Find where the given text appears and provide that cell's center as (x, y) coordinate. 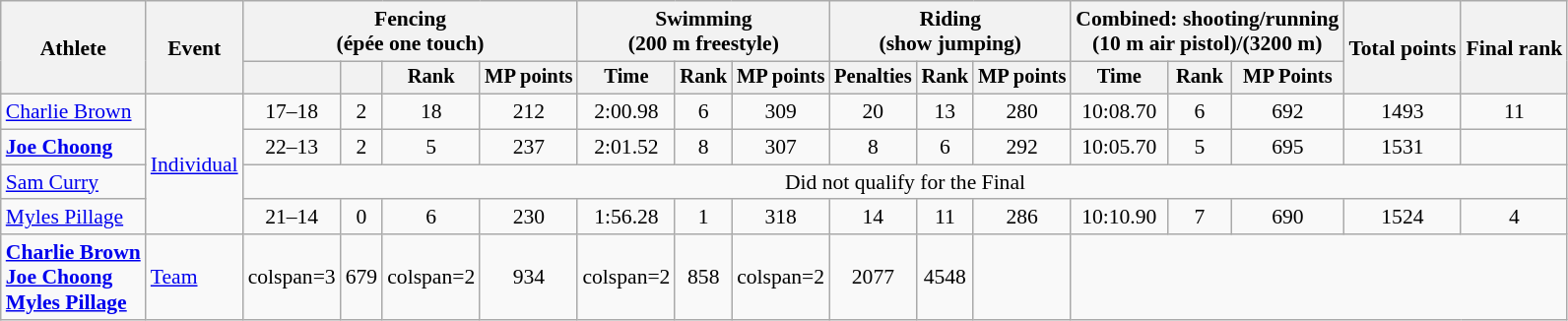
Individual (195, 164)
309 (780, 112)
692 (1288, 112)
4548 (946, 278)
Did not qualify for the Final (906, 182)
1:56.28 (626, 218)
10:05.70 (1119, 148)
0 (362, 218)
2:01.52 (626, 148)
18 (431, 112)
292 (1022, 148)
Penalties (873, 78)
307 (780, 148)
237 (528, 148)
318 (780, 218)
1524 (1403, 218)
colspan=3 (292, 278)
7 (1200, 218)
679 (362, 278)
22–13 (292, 148)
1493 (1403, 112)
Athlete (73, 47)
MP Points (1288, 78)
1 (703, 218)
17–18 (292, 112)
Charlie Brown (73, 112)
695 (1288, 148)
Combined: shooting/running(10 m air pistol)/(3200 m) (1208, 32)
2:00.98 (626, 112)
Joe Choong (73, 148)
230 (528, 218)
21–14 (292, 218)
Total points (1403, 47)
858 (703, 278)
4 (1514, 218)
13 (946, 112)
Riding(show jumping) (949, 32)
1531 (1403, 148)
Fencing(épée one touch) (411, 32)
934 (528, 278)
286 (1022, 218)
20 (873, 112)
14 (873, 218)
Charlie BrownJoe ChoongMyles Pillage (73, 278)
Myles Pillage (73, 218)
Swimming(200 m freestyle) (703, 32)
Team (195, 278)
212 (528, 112)
10:08.70 (1119, 112)
2077 (873, 278)
Final rank (1514, 47)
690 (1288, 218)
10:10.90 (1119, 218)
Sam Curry (73, 182)
280 (1022, 112)
Event (195, 47)
